Scan for the cell matching the given text and deliver its (X, Y) coordinate at center. 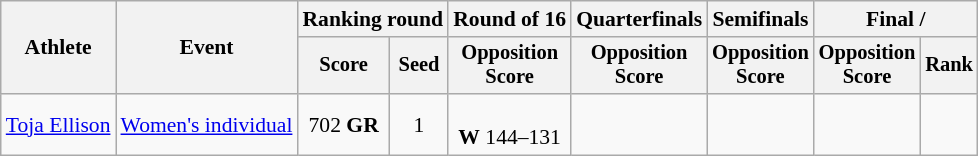
Women's individual (207, 124)
Athlete (58, 48)
Quarterfinals (639, 19)
Final / (896, 19)
Event (207, 48)
Semifinals (760, 19)
1 (419, 124)
Score (343, 66)
Toja Ellison (58, 124)
Rank (949, 66)
Seed (419, 66)
702 GR (343, 124)
W 144–131 (510, 124)
Round of 16 (510, 19)
Ranking round (372, 19)
